Provide the [X, Y] coordinate of the cell's center where the given text is located.  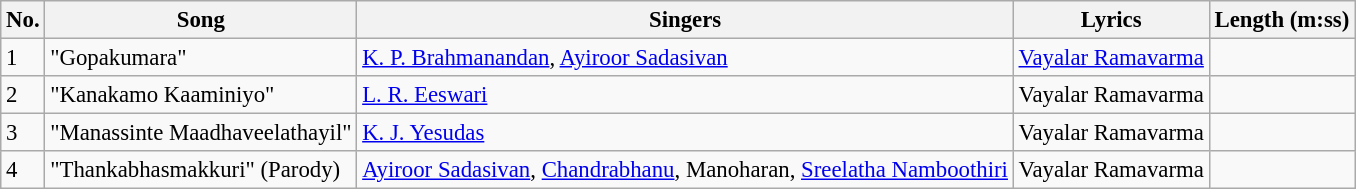
K. J. Yesudas [685, 133]
Length (m:ss) [1282, 20]
"Thankabhasmakkuri" (Parody) [201, 170]
2 [23, 95]
L. R. Eeswari [685, 95]
"Kanakamo Kaaminiyo" [201, 95]
"Gopakumara" [201, 58]
1 [23, 58]
No. [23, 20]
"Manassinte Maadhaveelathayil" [201, 133]
Song [201, 20]
K. P. Brahmanandan, Ayiroor Sadasivan [685, 58]
Singers [685, 20]
3 [23, 133]
Ayiroor Sadasivan, Chandrabhanu, Manoharan, Sreelatha Namboothiri [685, 170]
Lyrics [1111, 20]
4 [23, 170]
